Detect which cell encompasses the target text, then output its [x, y] center coordinate. 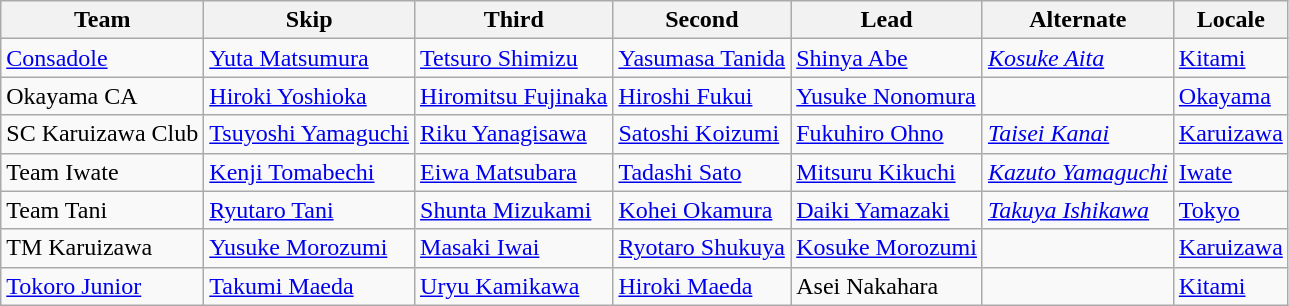
Shinya Abe [887, 58]
Third [514, 20]
Yasumasa Tanida [702, 58]
Riku Yanagisawa [514, 134]
Alternate [1078, 20]
Satoshi Koizumi [702, 134]
Okayama CA [102, 96]
Asei Nakahara [887, 286]
Lead [887, 20]
Kosuke Aita [1078, 58]
Eiwa Matsubara [514, 172]
Consadole [102, 58]
Okayama [1230, 96]
Tadashi Sato [702, 172]
Hiroki Yoshioka [310, 96]
Yusuke Nonomura [887, 96]
Hiromitsu Fujinaka [514, 96]
Team Tani [102, 210]
Uryu Kamikawa [514, 286]
Locale [1230, 20]
Takuya Ishikawa [1078, 210]
Tsuyoshi Yamaguchi [310, 134]
SC Karuizawa Club [102, 134]
Daiki Yamazaki [887, 210]
Tokyo [1230, 210]
Masaki Iwai [514, 248]
Takumi Maeda [310, 286]
Kohei Okamura [702, 210]
Fukuhiro Ohno [887, 134]
TM Karuizawa [102, 248]
Mitsuru Kikuchi [887, 172]
Hiroki Maeda [702, 286]
Hiroshi Fukui [702, 96]
Team [102, 20]
Yuta Matsumura [310, 58]
Ryotaro Shukuya [702, 248]
Yusuke Morozumi [310, 248]
Team Iwate [102, 172]
Kosuke Morozumi [887, 248]
Kazuto Yamaguchi [1078, 172]
Tetsuro Shimizu [514, 58]
Shunta Mizukami [514, 210]
Ryutaro Tani [310, 210]
Tokoro Junior [102, 286]
Skip [310, 20]
Second [702, 20]
Iwate [1230, 172]
Taisei Kanai [1078, 134]
Kenji Tomabechi [310, 172]
